Search for the cell housing the specified text and yield its (x, y) center coordinate. 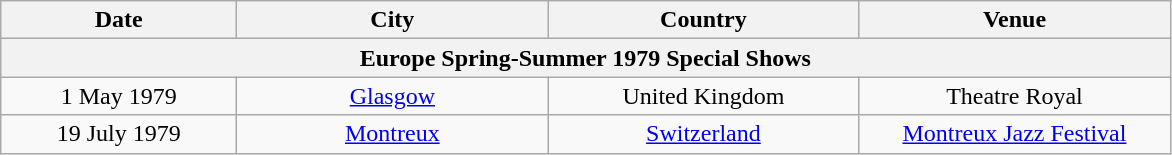
Glasgow (392, 96)
Europe Spring-Summer 1979 Special Shows (586, 58)
Venue (1014, 20)
Switzerland (704, 134)
Montreux (392, 134)
United Kingdom (704, 96)
Country (704, 20)
Date (119, 20)
1 May 1979 (119, 96)
Montreux Jazz Festival (1014, 134)
19 July 1979 (119, 134)
City (392, 20)
Theatre Royal (1014, 96)
